Return (X, Y) of the center of cell containing provided text 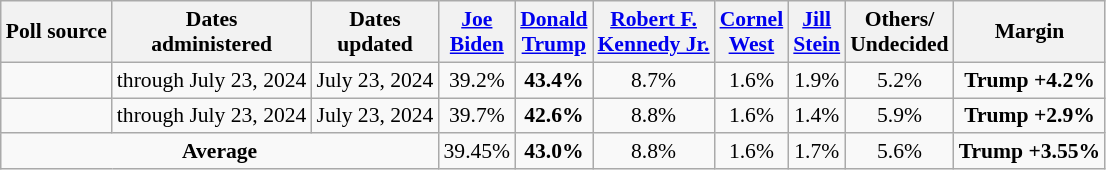
Datesupdated (374, 32)
CornelWest (752, 32)
39.45% (476, 152)
Trump +2.9% (1030, 116)
1.4% (816, 116)
43.4% (554, 80)
8.7% (653, 80)
Datesadministered (212, 32)
5.6% (899, 152)
Margin (1030, 32)
1.9% (816, 80)
JoeBiden (476, 32)
Trump +3.55% (1030, 152)
39.2% (476, 80)
43.0% (554, 152)
DonaldTrump (554, 32)
Trump +4.2% (1030, 80)
5.2% (899, 80)
Others/Undecided (899, 32)
39.7% (476, 116)
JillStein (816, 32)
42.6% (554, 116)
Average (220, 152)
Robert F.Kennedy Jr. (653, 32)
5.9% (899, 116)
Poll source (56, 32)
1.7% (816, 152)
